Capture the cell that displays the provided text and extract its (X, Y) central coordinate. 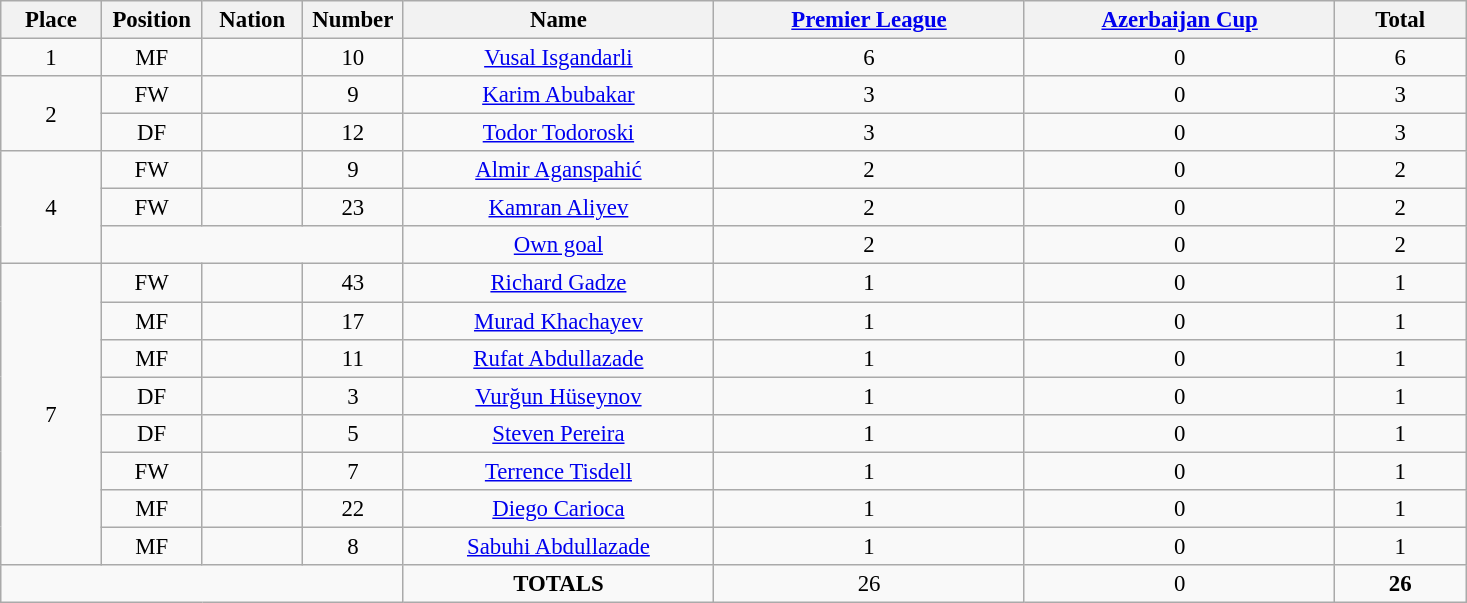
Position (152, 20)
Todor Todoroski (558, 133)
5 (354, 433)
22 (354, 509)
Diego Carioca (558, 509)
Vurğun Hüseynov (558, 396)
Richard Gadze (558, 283)
4 (52, 208)
Steven Pereira (558, 433)
TOTALS (558, 584)
Vusal Isgandarli (558, 58)
Terrence Tisdell (558, 471)
Nation (252, 20)
Premier League (870, 20)
Murad Khachayev (558, 321)
11 (354, 358)
12 (354, 133)
Kamran Aliyev (558, 208)
Place (52, 20)
Sabuhi Abdullazade (558, 546)
Name (558, 20)
17 (354, 321)
8 (354, 546)
23 (354, 208)
Total (1400, 20)
Rufat Abdullazade (558, 358)
10 (354, 58)
Karim Abubakar (558, 95)
Own goal (558, 245)
43 (354, 283)
Almir Aganspahić (558, 170)
Number (354, 20)
Azerbaijan Cup (1180, 20)
